Find where the given text appears and provide that cell's center as (X, Y) coordinate. 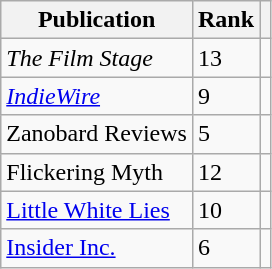
13 (226, 58)
12 (226, 172)
Zanobard Reviews (97, 134)
Insider Inc. (97, 248)
9 (226, 96)
Little White Lies (97, 210)
The Film Stage (97, 58)
IndieWire (97, 96)
Publication (97, 20)
6 (226, 248)
5 (226, 134)
Flickering Myth (97, 172)
10 (226, 210)
Rank (226, 20)
